Search for the cell housing the specified text and yield its [X, Y] center coordinate. 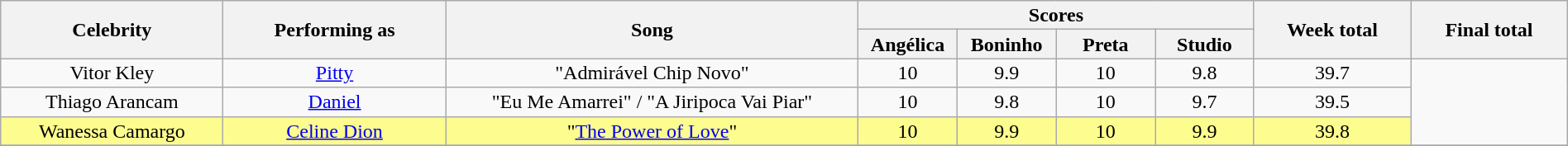
Preta [1106, 45]
Celine Dion [334, 130]
Celebrity [112, 30]
39.8 [1331, 130]
Performing as [334, 30]
Scores [1056, 15]
Thiago Arancam [112, 102]
Vitor Kley [112, 73]
Boninho [1006, 45]
"The Power of Love" [652, 130]
Final total [1489, 30]
9.7 [1205, 102]
Wanessa Camargo [112, 130]
39.5 [1331, 102]
"Eu Me Amarrei" / "A Jiripoca Vai Piar" [652, 102]
Daniel [334, 102]
39.7 [1331, 73]
Pitty [334, 73]
Song [652, 30]
Studio [1205, 45]
"Admirável Chip Novo" [652, 73]
Angélica [908, 45]
Week total [1331, 30]
